Pinpoint the cell where the given text exists, returning its [x, y] midpoint coordinate. 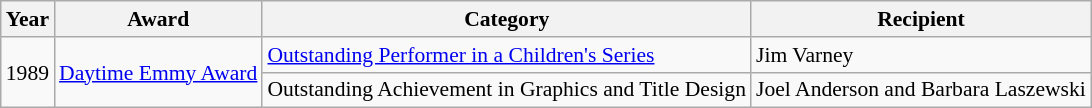
Year [28, 19]
1989 [28, 72]
Recipient [921, 19]
Joel Anderson and Barbara Laszewski [921, 90]
Outstanding Performer in a Children's Series [506, 55]
Category [506, 19]
Outstanding Achievement in Graphics and Title Design [506, 90]
Award [158, 19]
Daytime Emmy Award [158, 72]
Jim Varney [921, 55]
